From the cell containing the given text, extract its center point as [X, Y] coordinate. 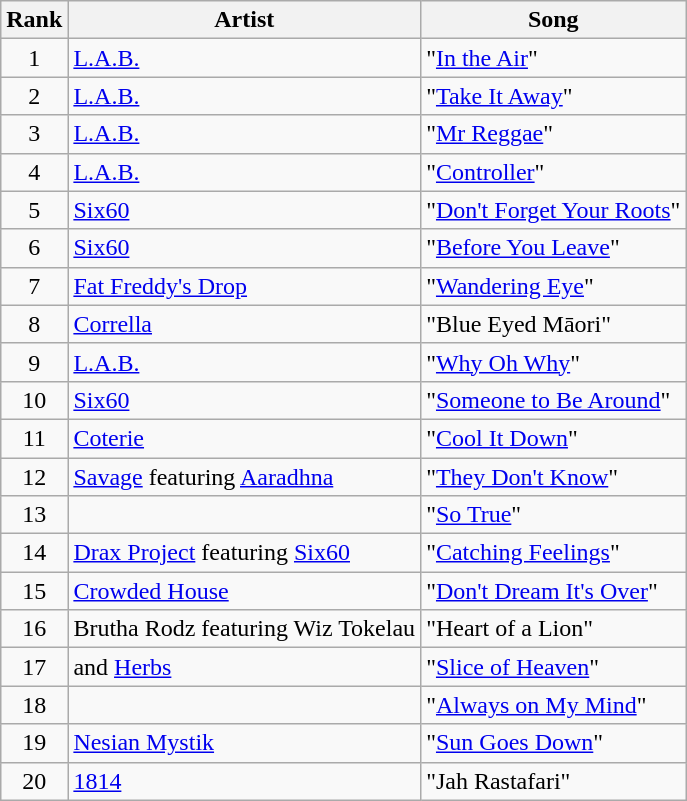
"Slice of Heaven" [554, 667]
1814 [244, 781]
9 [34, 362]
16 [34, 629]
Drax Project featuring Six60 [244, 553]
17 [34, 667]
"Someone to Be Around" [554, 400]
Artist [244, 20]
"Before You Leave" [554, 248]
7 [34, 286]
3 [34, 134]
8 [34, 324]
Song [554, 20]
18 [34, 705]
"Don't Dream It's Over" [554, 591]
19 [34, 743]
"In the Air" [554, 58]
"Heart of a Lion" [554, 629]
"Why Oh Why" [554, 362]
"So True" [554, 515]
Corrella [244, 324]
2 [34, 96]
"Don't Forget Your Roots" [554, 210]
and Herbs [244, 667]
"Always on My Mind" [554, 705]
"Jah Rastafari" [554, 781]
12 [34, 477]
5 [34, 210]
15 [34, 591]
Crowded House [244, 591]
"Wandering Eye" [554, 286]
Nesian Mystik [244, 743]
1 [34, 58]
Fat Freddy's Drop [244, 286]
"Mr Reggae" [554, 134]
"Controller" [554, 172]
4 [34, 172]
Brutha Rodz featuring Wiz Tokelau [244, 629]
13 [34, 515]
11 [34, 438]
"Catching Feelings" [554, 553]
"Blue Eyed Māori" [554, 324]
Coterie [244, 438]
Savage featuring Aaradhna [244, 477]
Rank [34, 20]
"Cool It Down" [554, 438]
"They Don't Know" [554, 477]
14 [34, 553]
"Sun Goes Down" [554, 743]
10 [34, 400]
20 [34, 781]
6 [34, 248]
"Take It Away" [554, 96]
